Determine the [x, y] coordinate at the center of the cell enclosing the given text.  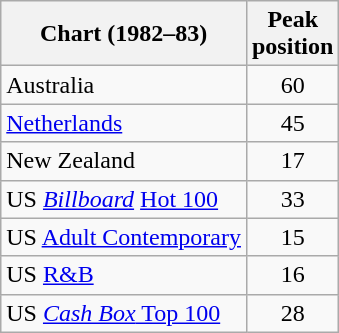
33 [292, 199]
45 [292, 123]
Peakposition [292, 34]
Australia [124, 85]
60 [292, 85]
15 [292, 237]
16 [292, 275]
28 [292, 313]
US R&B [124, 275]
Netherlands [124, 123]
17 [292, 161]
US Cash Box Top 100 [124, 313]
US Adult Contemporary [124, 237]
Chart (1982–83) [124, 34]
New Zealand [124, 161]
US Billboard Hot 100 [124, 199]
